Return the (X, Y) coordinate for the center point of the cell that contains the specified text.  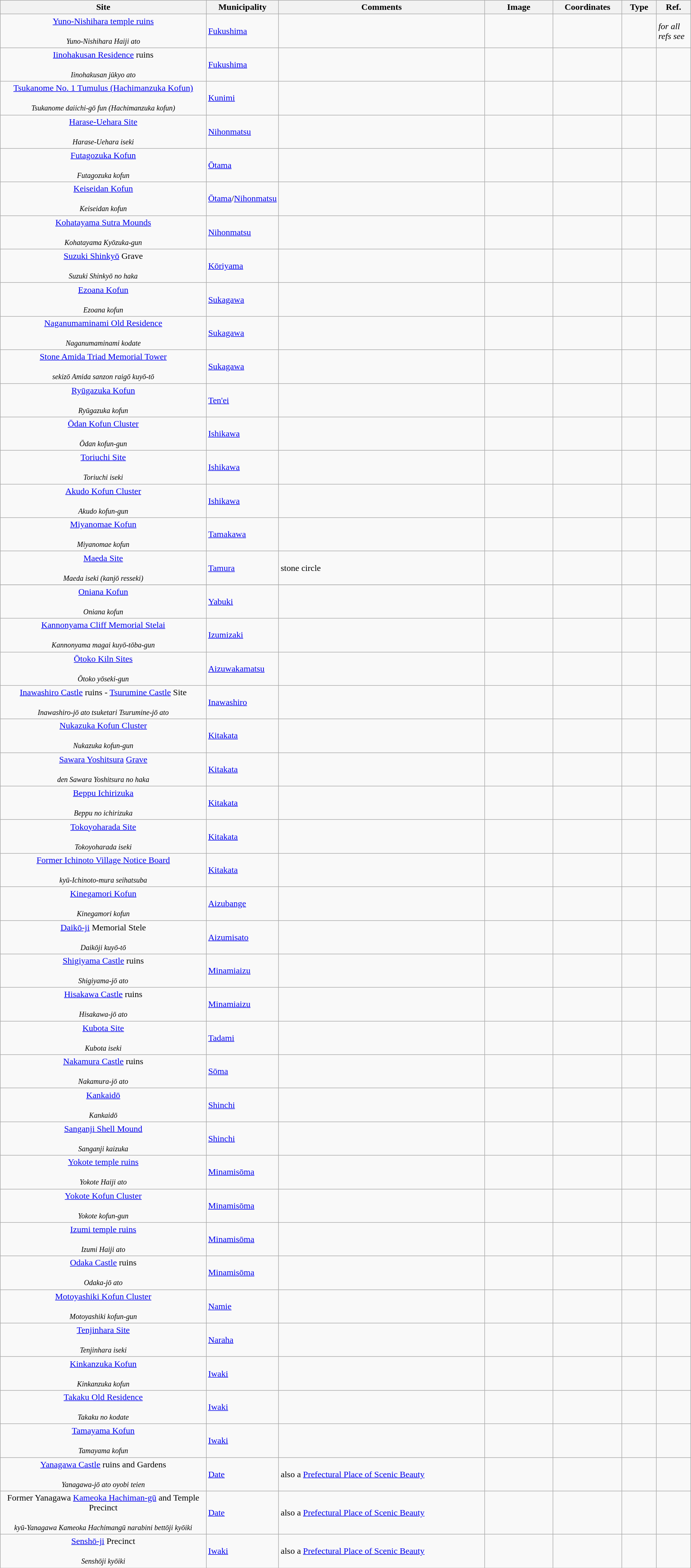
Coordinates (587, 7)
Sanganji Shell MoundSanganji kaizuka (104, 1139)
Toriuchi SiteToriuchi iseki (104, 467)
Odaka Castle ruinsOdaka-jō ato (104, 1273)
Miyanomae KofunMiyanomae kofun (104, 534)
Keiseidan KofunKeiseidan kofun (104, 199)
Iinohakusan Residence ruinsIinohakusan jūkyo ato (104, 65)
Tadami (243, 1038)
Municipality (243, 7)
Kōriyama (243, 266)
Ōtama/Nihonmatsu (243, 199)
Tamura (243, 568)
Yokote Kofun ClusterYokote kofun-gun (104, 1206)
Tsukanome No. 1 Tumulus (Hachimanzuka Kofun)Tsukanome daiichi-gō fun (Hachimanzuka kofun) (104, 98)
stone circle (382, 568)
Hisakawa Castle ruinsHisakawa-jō ato (104, 1004)
Aizuwakamatsu (243, 669)
Akudo Kofun ClusterAkudo kofun-gun (104, 501)
Yuno-Nishihara temple ruins Yuno-Nishihara Haiji ato (104, 31)
Beppu IchirizukaBeppu no ichirizuka (104, 803)
Ten'ei (243, 400)
for all refs see (674, 31)
Former Yanagawa Kameoka Hachiman-gū and Temple Precinctkyū-Yanagawa Kameoka Hachimangū narabini bettōji kyōiki (104, 1513)
Ōtama (243, 165)
Sōma (243, 1071)
Kinegamori KofunKinegamori kofun (104, 903)
KankaidōKankaidō (104, 1105)
Aizubange (243, 903)
Sawara Yoshitsura Graveden Sawara Yoshitsura no haka (104, 769)
Kinkanzuka KofunKinkanzuka kofun (104, 1373)
Yanagawa Castle ruins and GardensYanagawa-jō ato oyobi teien (104, 1474)
Futagozuka KofunFutagozuka kofun (104, 165)
Tokoyoharada SiteTokoyoharada iseki (104, 836)
Naraha (243, 1340)
Nukazuka Kofun ClusterNukazuka kofun-gun (104, 736)
Tenjinhara SiteTenjinhara iseki (104, 1340)
Stone Amida Triad Memorial Towersekizō Amida sanzon raigō kuyō-tō (104, 366)
Ref. (674, 7)
Ezoana KofunEzoana kofun (104, 299)
Yokote temple ruins Yokote Haiji ato (104, 1172)
Nakamura Castle ruinsNakamura-jō ato (104, 1071)
Motoyashiki Kofun ClusterMotoyashiki kofun-gun (104, 1306)
Type (639, 7)
Inawashiro Castle ruins - Tsurumine Castle SiteInawashiro-jō ato tsuketari Tsurumine-jō ato (104, 702)
Site (104, 7)
Kannonyama Cliff Memorial StelaiKannonyama magai kuyō-tōba-gun (104, 635)
Harase-Uehara SiteHarase-Uehara iseki (104, 132)
Tamayama KofunTamayama kofun (104, 1440)
Kohatayama Sutra MoundsKohatayama Kyōzuka-gun (104, 232)
Ōdan Kofun ClusterŌdan kofun-gun (104, 434)
Maeda SiteMaeda iseki (kanjō resseki) (104, 568)
Tamakawa (243, 534)
Kunimi (243, 98)
Takaku Old ResidenceTakaku no kodate (104, 1407)
Comments (382, 7)
Oniana KofunOniana kofun (104, 602)
Image (519, 7)
Kubota SiteKubota iseki (104, 1038)
Namie (243, 1306)
Yabuki (243, 602)
Ryūgazuka KofunRyūgazuka kofun (104, 400)
Ōtoko Kiln SitesŌtoko yōseki-gun (104, 669)
Senshō-ji PrecinctSenshōji kyōiki (104, 1551)
Naganumaminami Old ResidenceNaganumaminami kodate (104, 333)
Izumi temple ruins Izumi Haiji ato (104, 1239)
Shigiyama Castle ruinsShigiyama-jō ato (104, 971)
Suzuki Shinkyō GraveSuzuki Shinkyō no haka (104, 266)
Aizumisato (243, 937)
Former Ichinoto Village Notice Boardkyū-Ichinoto-mura seihatsuba (104, 870)
Inawashiro (243, 702)
Izumizaki (243, 635)
Daikō-ji Memorial SteleDaikōji kuyō-tō (104, 937)
